Search for the cell housing the specified text and yield its [X, Y] center coordinate. 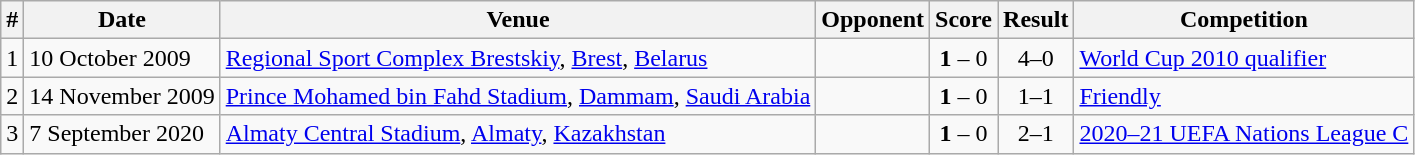
Venue [518, 20]
Date [122, 20]
4–0 [1036, 58]
# [12, 20]
2–1 [1036, 134]
2020–21 UEFA Nations League C [1244, 134]
14 November 2009 [122, 96]
2 [12, 96]
Regional Sport Complex Brestskiy, Brest, Belarus [518, 58]
10 October 2009 [122, 58]
3 [12, 134]
Result [1036, 20]
1 [12, 58]
Score [964, 20]
Friendly [1244, 96]
Opponent [873, 20]
World Cup 2010 qualifier [1244, 58]
Competition [1244, 20]
7 September 2020 [122, 134]
1–1 [1036, 96]
Prince Mohamed bin Fahd Stadium, Dammam, Saudi Arabia [518, 96]
Almaty Central Stadium, Almaty, Kazakhstan [518, 134]
